For the text-containing cell, return its midpoint in (x, y) coordinate format. 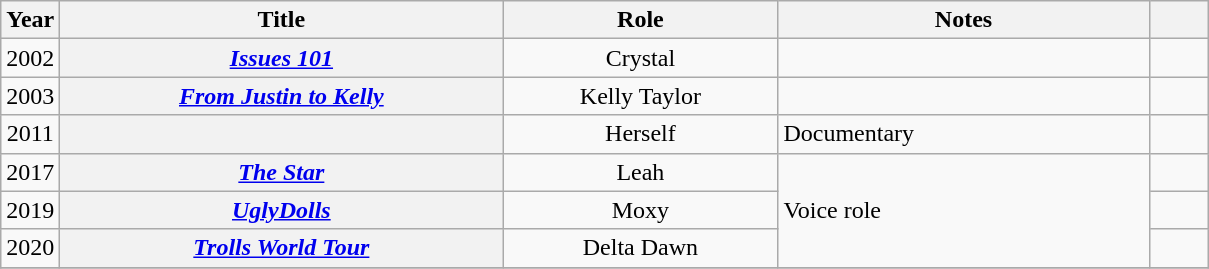
Crystal (640, 58)
Documentary (964, 134)
Voice role (964, 210)
The Star (282, 172)
Notes (964, 20)
2017 (30, 172)
2020 (30, 248)
Title (282, 20)
2011 (30, 134)
UglyDolls (282, 210)
Role (640, 20)
2003 (30, 96)
Kelly Taylor (640, 96)
Issues 101 (282, 58)
From Justin to Kelly (282, 96)
Moxy (640, 210)
Year (30, 20)
Leah (640, 172)
2019 (30, 210)
Delta Dawn (640, 248)
2002 (30, 58)
Herself (640, 134)
Trolls World Tour (282, 248)
